Capture the cell that displays the provided text and extract its (X, Y) central coordinate. 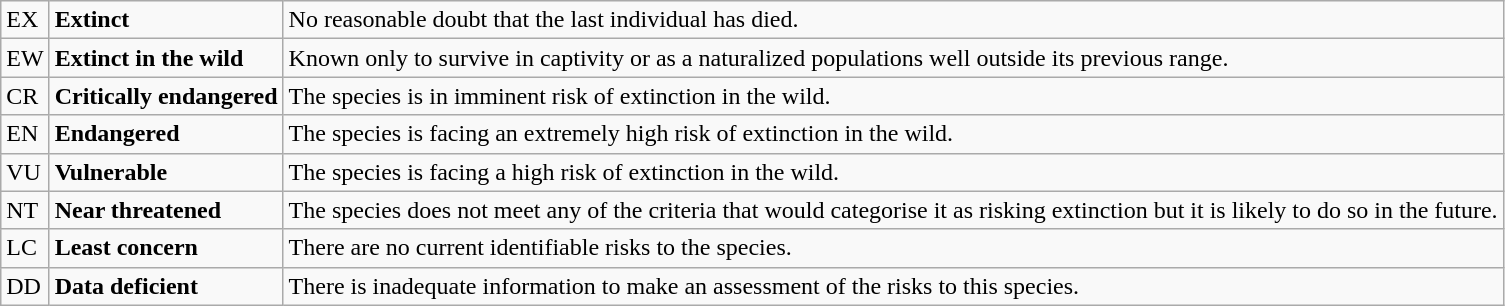
NT (25, 210)
The species is facing a high risk of extinction in the wild. (893, 172)
Known only to survive in captivity or as a naturalized populations well outside its previous range. (893, 58)
EN (25, 134)
Endangered (166, 134)
VU (25, 172)
The species does not meet any of the criteria that would categorise it as risking extinction but it is likely to do so in the future. (893, 210)
EX (25, 20)
LC (25, 248)
The species is facing an extremely high risk of extinction in the wild. (893, 134)
No reasonable doubt that the last individual has died. (893, 20)
Extinct (166, 20)
Data deficient (166, 286)
EW (25, 58)
There is inadequate information to make an assessment of the risks to this species. (893, 286)
Least concern (166, 248)
The species is in imminent risk of extinction in the wild. (893, 96)
Vulnerable (166, 172)
DD (25, 286)
Critically endangered (166, 96)
CR (25, 96)
There are no current identifiable risks to the species. (893, 248)
Extinct in the wild (166, 58)
Near threatened (166, 210)
